Identify which cell holds the provided text, then report its [x, y] central coordinate. 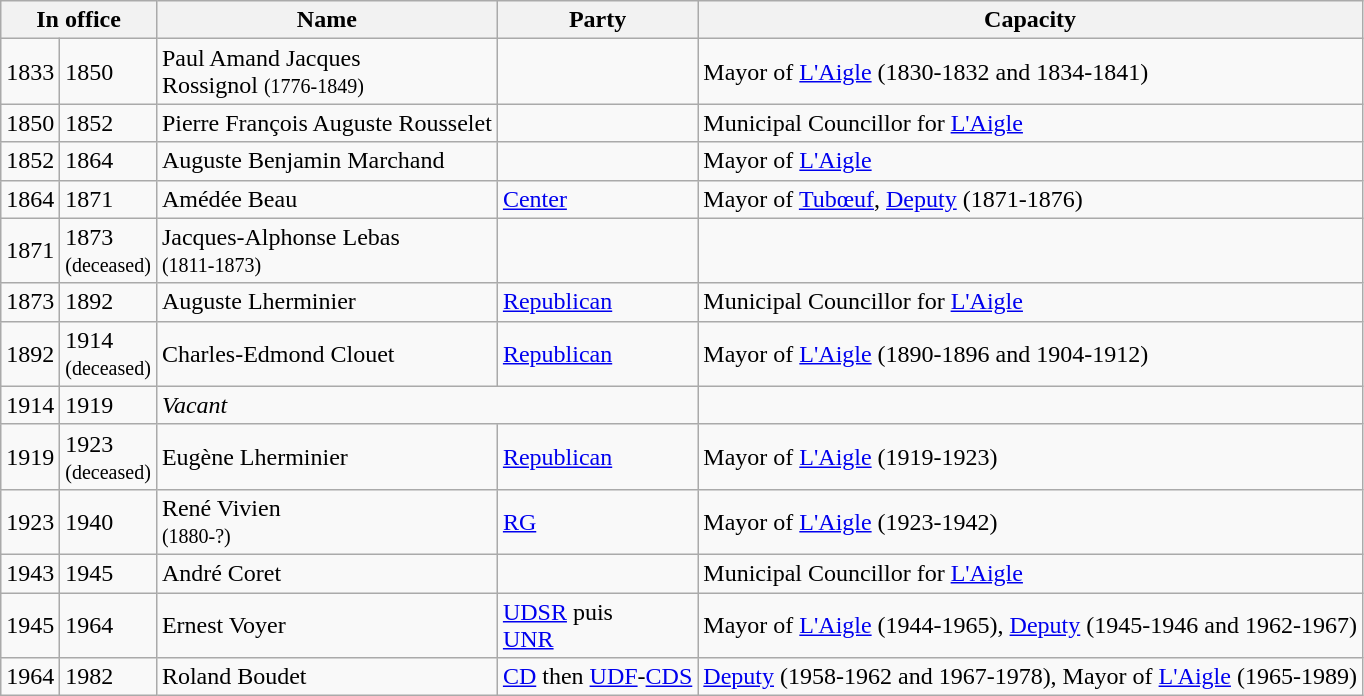
André Coret [326, 573]
In office [79, 20]
Mayor of L'Aigle (1830-1832 and 1834-1841) [1030, 72]
Capacity [1030, 20]
Party [597, 20]
UDSR puisUNR [597, 624]
1873(deceased) [108, 250]
CD then UDF-CDS [597, 677]
Center [597, 199]
1940 [108, 522]
Paul Amand JacquesRossignol (1776-1849) [326, 72]
Mayor of Tubœuf, Deputy (1871-1876) [1030, 199]
1923 [30, 522]
Eugène Lherminier [326, 456]
1833 [30, 72]
1914 [30, 405]
1914(deceased) [108, 354]
Ernest Voyer [326, 624]
Auguste Lherminier [326, 302]
Auguste Benjamin Marchand [326, 161]
1873 [30, 302]
Roland Boudet [326, 677]
Pierre François Auguste Rousselet [326, 123]
Mayor of L'Aigle (1923-1942) [1030, 522]
1943 [30, 573]
Mayor of L'Aigle (1890-1896 and 1904-1912) [1030, 354]
Amédée Beau [326, 199]
RG [597, 522]
Vacant [426, 405]
Mayor of L'Aigle (1944-1965), Deputy (1945-1946 and 1962-1967) [1030, 624]
Deputy (1958-1962 and 1967-1978), Mayor of L'Aigle (1965-1989) [1030, 677]
Jacques-Alphonse Lebas(1811-1873) [326, 250]
1923(deceased) [108, 456]
René Vivien(1880-?) [326, 522]
1982 [108, 677]
Charles-Edmond Clouet [326, 354]
Mayor of L'Aigle (1919-1923) [1030, 456]
Mayor of L'Aigle [1030, 161]
Name [326, 20]
